Detect which cell encompasses the target text, then output its (X, Y) center coordinate. 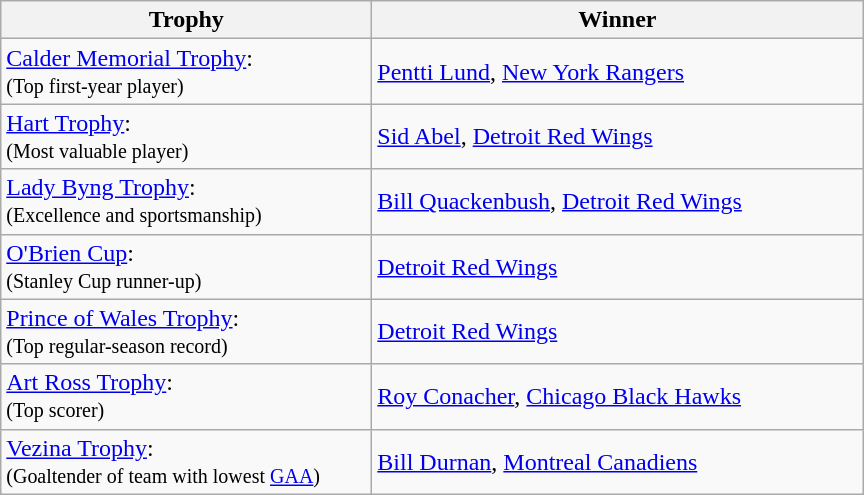
Bill Quackenbush, Detroit Red Wings (618, 202)
Calder Memorial Trophy:(Top first-year player) (186, 72)
O'Brien Cup:(Stanley Cup runner-up) (186, 266)
Sid Abel, Detroit Red Wings (618, 136)
Hart Trophy:(Most valuable player) (186, 136)
Pentti Lund, New York Rangers (618, 72)
Winner (618, 20)
Art Ross Trophy:(Top scorer) (186, 396)
Lady Byng Trophy:(Excellence and sportsmanship) (186, 202)
Prince of Wales Trophy:(Top regular-season record) (186, 332)
Bill Durnan, Montreal Canadiens (618, 462)
Trophy (186, 20)
Roy Conacher, Chicago Black Hawks (618, 396)
Vezina Trophy:(Goaltender of team with lowest GAA) (186, 462)
